Detect which cell encompasses the target text, then output its [x, y] center coordinate. 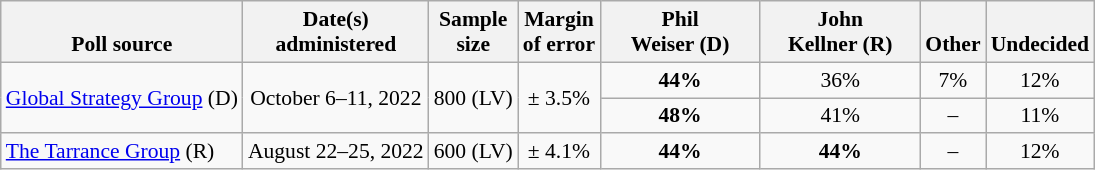
11% [1040, 116]
48% [680, 116]
JohnKellner (R) [840, 32]
Undecided [1040, 32]
The Tarrance Group (R) [122, 152]
Date(s)administered [336, 32]
36% [840, 80]
41% [840, 116]
± 3.5% [559, 98]
August 22–25, 2022 [336, 152]
October 6–11, 2022 [336, 98]
800 (LV) [474, 98]
Samplesize [474, 32]
PhilWeiser (D) [680, 32]
± 4.1% [559, 152]
Other [952, 32]
7% [952, 80]
Poll source [122, 32]
Marginof error [559, 32]
Global Strategy Group (D) [122, 98]
600 (LV) [474, 152]
